Capture the cell that displays the provided text and extract its [X, Y] central coordinate. 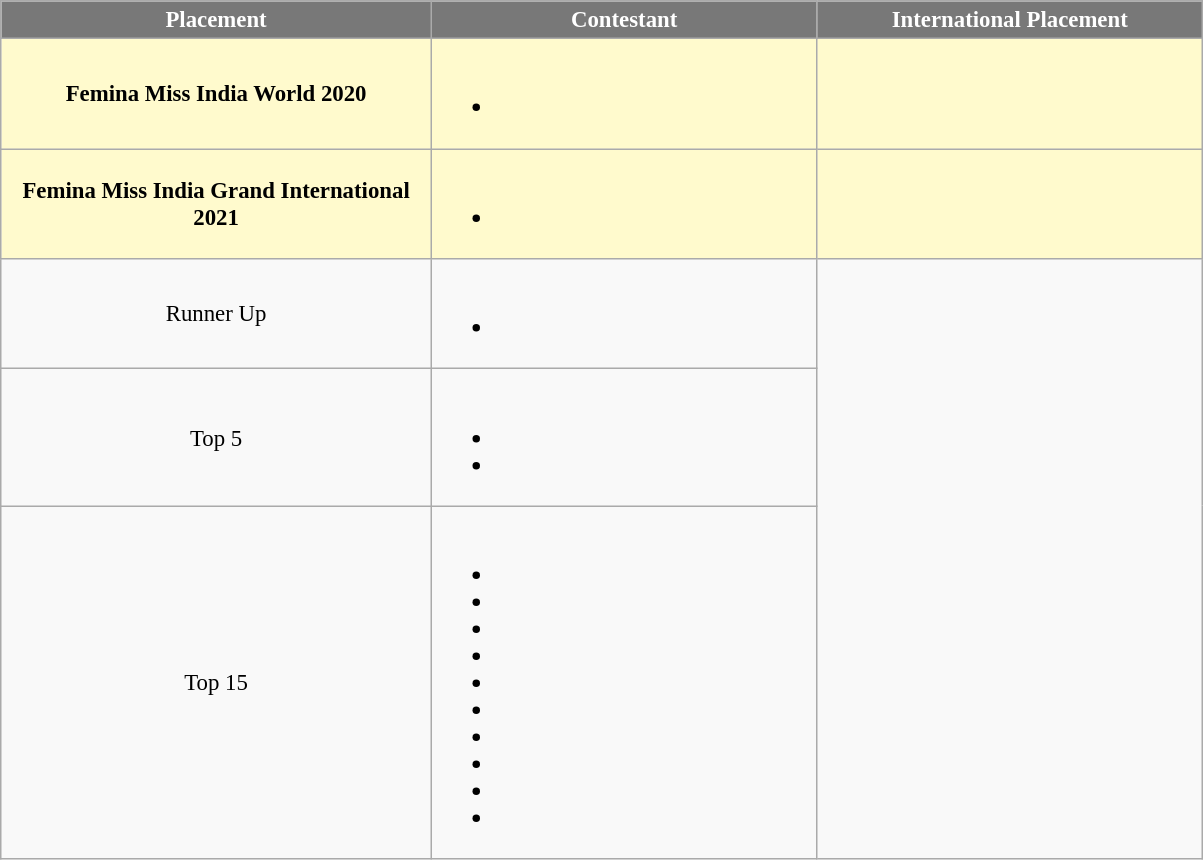
Placement [216, 20]
Femina Miss India World 2020 [216, 94]
Contestant [624, 20]
International Placement [1010, 20]
Runner Up [216, 314]
Femina Miss India Grand International 2021 [216, 204]
Top 15 [216, 682]
Top 5 [216, 438]
